Output the [x, y] coordinate of the center of the cell containing the given text.  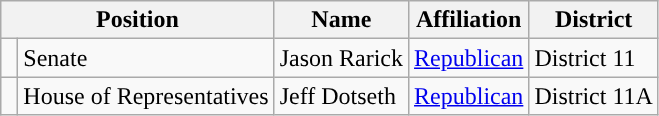
District 11A [594, 96]
District 11 [594, 58]
Name [341, 20]
Jason Rarick [341, 58]
House of Representatives [146, 96]
District [594, 20]
Position [138, 20]
Senate [146, 58]
Affiliation [469, 20]
Jeff Dotseth [341, 96]
